Locate the cell with the specified text and output its (X, Y) center coordinate. 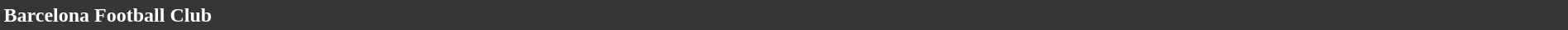
Barcelona Football Club (784, 15)
